Extract the (X, Y) coordinate from the center of the cell holding the provided text.  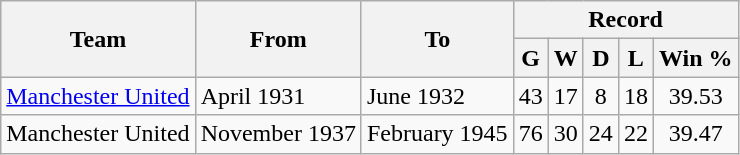
76 (530, 134)
17 (566, 96)
L (636, 58)
39.53 (696, 96)
Win % (696, 58)
November 1937 (278, 134)
39.47 (696, 134)
30 (566, 134)
22 (636, 134)
24 (600, 134)
G (530, 58)
June 1932 (437, 96)
W (566, 58)
To (437, 39)
February 1945 (437, 134)
8 (600, 96)
Record (626, 20)
April 1931 (278, 96)
18 (636, 96)
From (278, 39)
Team (98, 39)
D (600, 58)
43 (530, 96)
